Pinpoint the cell where the given text exists, returning its (x, y) midpoint coordinate. 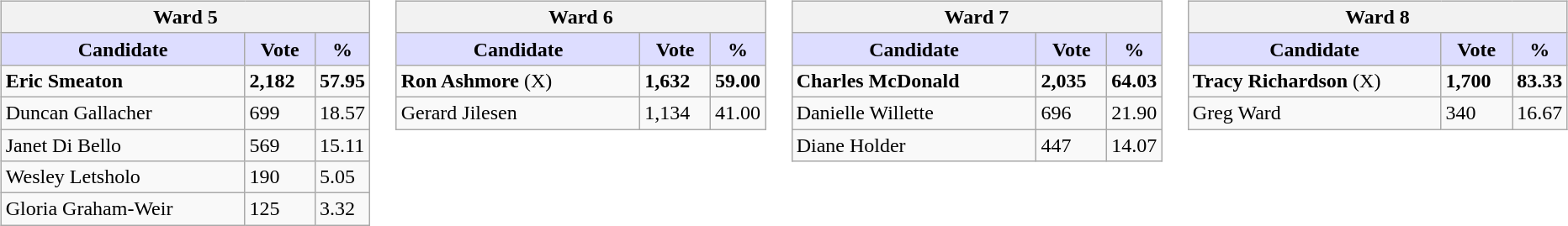
696 (1072, 113)
83.33 (1539, 81)
16.67 (1539, 113)
190 (280, 177)
Janet Di Bello (123, 145)
14.07 (1134, 145)
Wesley Letsholo (123, 177)
Ron Ashmore (X) (518, 81)
Greg Ward (1314, 113)
Charles McDonald (914, 81)
5.05 (343, 177)
Ward 7 (977, 17)
Tracy Richardson (X) (1314, 81)
Diane Holder (914, 145)
15.11 (343, 145)
41.00 (739, 113)
340 (1477, 113)
59.00 (739, 81)
18.57 (343, 113)
57.95 (343, 81)
Gerard Jilesen (518, 113)
Danielle Willette (914, 113)
Duncan Gallacher (123, 113)
3.32 (343, 209)
64.03 (1134, 81)
Gloria Graham-Weir (123, 209)
125 (280, 209)
1,700 (1477, 81)
699 (280, 113)
Ward 8 (1377, 17)
Ward 6 (580, 17)
447 (1072, 145)
21.90 (1134, 113)
Ward 5 (185, 17)
Eric Smeaton (123, 81)
1,632 (675, 81)
1,134 (675, 113)
569 (280, 145)
2,035 (1072, 81)
2,182 (280, 81)
